Extract the (X, Y) coordinate from the center of the cell holding the provided text.  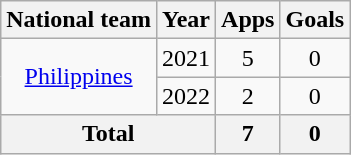
2021 (186, 58)
Philippines (79, 77)
5 (248, 58)
2 (248, 96)
Total (108, 134)
National team (79, 20)
Year (186, 20)
7 (248, 134)
Apps (248, 20)
2022 (186, 96)
Goals (315, 20)
